Scan for the cell matching the given text and deliver its (x, y) coordinate at center. 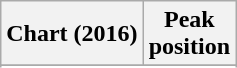
Peakposition (189, 34)
Chart (2016) (72, 34)
